Locate the cell with the specified text and output its (x, y) center coordinate. 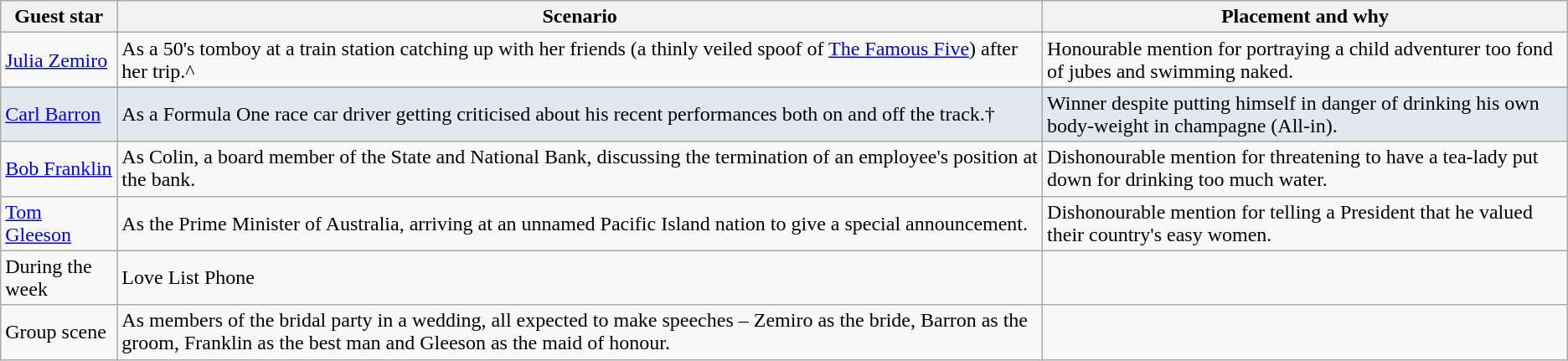
Group scene (59, 332)
Bob Franklin (59, 169)
As a Formula One race car driver getting criticised about his recent performances both on and off the track.† (580, 114)
Julia Zemiro (59, 60)
Guest star (59, 17)
Dishonourable mention for threatening to have a tea-lady put down for drinking too much water. (1305, 169)
Honourable mention for portraying a child adventurer too fond of jubes and swimming naked. (1305, 60)
Winner despite putting himself in danger of drinking his own body-weight in champagne (All-in). (1305, 114)
Carl Barron (59, 114)
Dishonourable mention for telling a President that he valued their country's easy women. (1305, 223)
As Colin, a board member of the State and National Bank, discussing the termination of an employee's position at the bank. (580, 169)
Love List Phone (580, 278)
Scenario (580, 17)
During the week (59, 278)
Placement and why (1305, 17)
As a 50's tomboy at a train station catching up with her friends (a thinly veiled spoof of The Famous Five) after her trip.^ (580, 60)
Tom Gleeson (59, 223)
As the Prime Minister of Australia, arriving at an unnamed Pacific Island nation to give a special announcement. (580, 223)
